Output the [X, Y] coordinate of the center of the cell containing the given text.  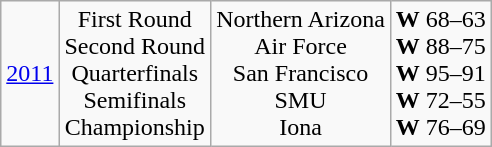
2011 [30, 74]
W 68–63W 88–75W 95–91W 72–55W 76–69 [440, 74]
First RoundSecond RoundQuarterfinalsSemifinalsChampionship [135, 74]
Northern ArizonaAir ForceSan FranciscoSMUIona [301, 74]
